Locate the cell with the specified text and output its (X, Y) center coordinate. 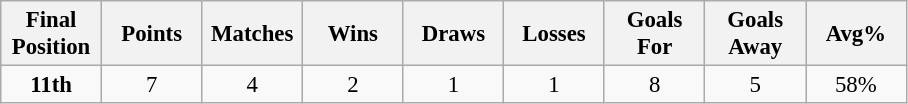
Draws (454, 34)
8 (654, 85)
Goals Away (756, 34)
5 (756, 85)
Wins (354, 34)
7 (152, 85)
11th (52, 85)
Avg% (856, 34)
Matches (252, 34)
4 (252, 85)
Points (152, 34)
2 (354, 85)
Final Position (52, 34)
Losses (554, 34)
Goals For (654, 34)
58% (856, 85)
